Pinpoint the cell where the given text exists, returning its [x, y] midpoint coordinate. 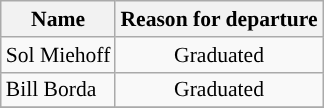
Reason for departure [218, 19]
Name [58, 19]
Bill Borda [58, 90]
Sol Miehoff [58, 55]
